Find where the given text appears and provide that cell's center as (X, Y) coordinate. 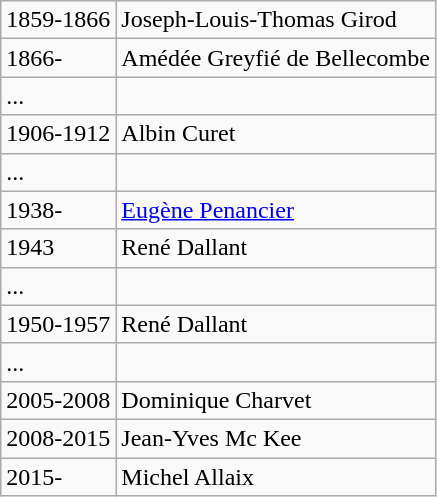
Michel Allaix (276, 477)
1950-1957 (58, 324)
Eugène Penancier (276, 210)
2015- (58, 477)
1906-1912 (58, 134)
Amédée Greyfié de Bellecombe (276, 58)
1866- (58, 58)
Jean-Yves Mc Kee (276, 438)
Dominique Charvet (276, 400)
Joseph-Louis-Thomas Girod (276, 20)
Albin Curet (276, 134)
1859-1866 (58, 20)
2005-2008 (58, 400)
1938- (58, 210)
1943 (58, 248)
2008-2015 (58, 438)
